For the text-containing cell, return its midpoint in (X, Y) coordinate format. 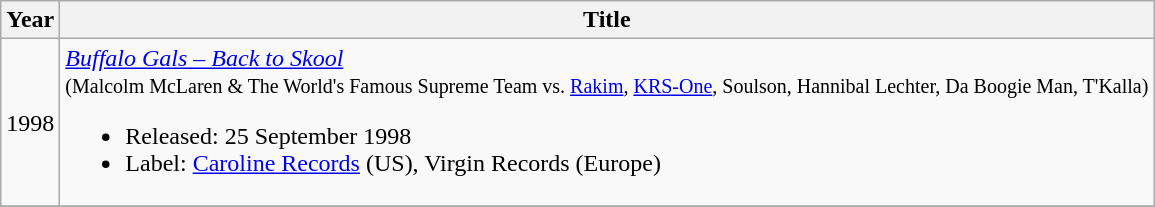
Year (30, 20)
Title (607, 20)
1998 (30, 122)
